For the text-containing cell, return its midpoint in (x, y) coordinate format. 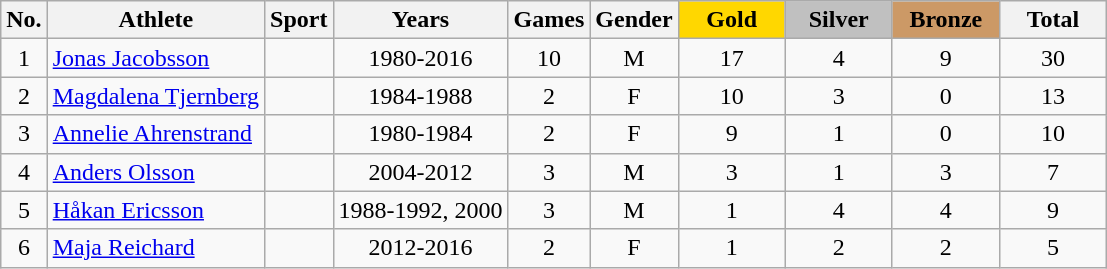
Athlete (156, 20)
13 (1052, 96)
Håkan Ericsson (156, 210)
Annelie Ahrenstrand (156, 134)
7 (1052, 172)
Bronze (946, 20)
No. (24, 20)
Gold (732, 20)
Jonas Jacobsson (156, 58)
Gender (634, 20)
Games (549, 20)
Total (1052, 20)
30 (1052, 58)
1988-1992, 2000 (420, 210)
Magdalena Tjernberg (156, 96)
17 (732, 58)
Years (420, 20)
Sport (299, 20)
1980-2016 (420, 58)
Anders Olsson (156, 172)
1980-1984 (420, 134)
6 (24, 248)
Maja Reichard (156, 248)
2012-2016 (420, 248)
1984-1988 (420, 96)
Silver (838, 20)
2004-2012 (420, 172)
